Pinpoint the cell where the given text exists, returning its (x, y) midpoint coordinate. 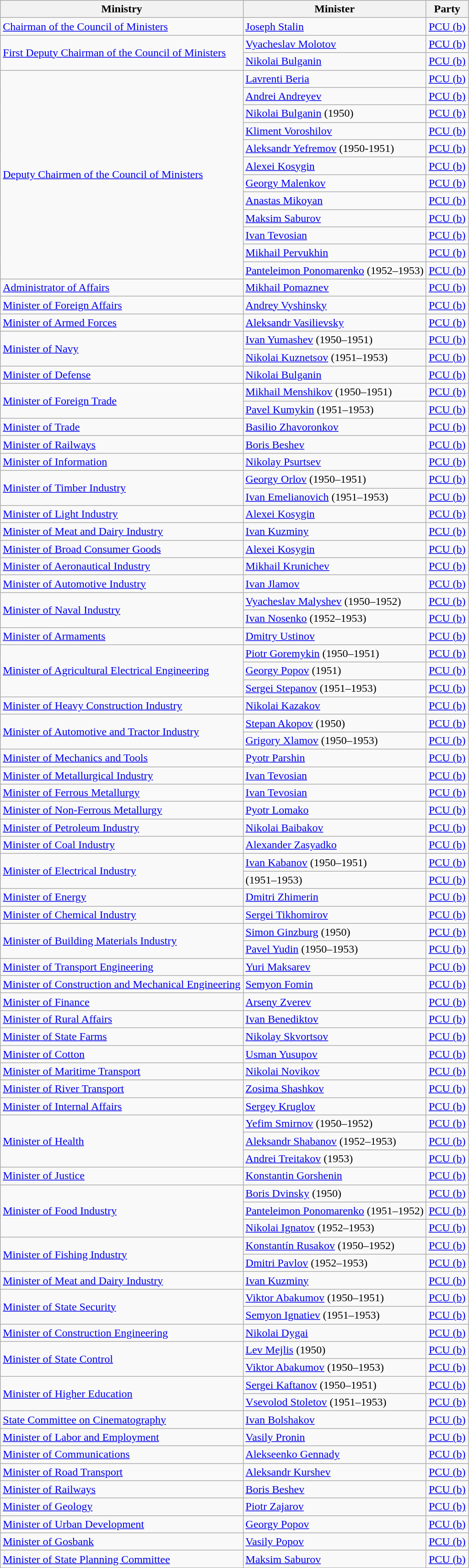
Andrei Treitakov (1953) (334, 1158)
Ivan Nosenko (1952–1953) (334, 619)
Minister of Petroleum Industry (122, 828)
Mikhail Pomaznev (334, 288)
Minister of Gosbank (122, 1541)
Minister of Timber Industry (122, 488)
Arseny Zverev (334, 1002)
First Deputy Chairman of the Council of Ministers (122, 53)
Party (447, 9)
Nikolai Baibakov (334, 828)
Zosima Shashkov (334, 1089)
Minister of Information (122, 462)
Sergei Stepanov (1951–1953) (334, 688)
Minister of Light Industry (122, 514)
Usman Yusupov (334, 1054)
Minister of Naval Industry (122, 610)
Basilio Zhavoronkov (334, 427)
Piotr Zajarov (334, 1507)
Stepan Akopov (1950) (334, 723)
Nikolai Ignatov (1952–1953) (334, 1228)
Semyon Ignatiev (1951–1953) (334, 1315)
Minister of Health (122, 1141)
Ministry (122, 9)
Minister of State Farms (122, 1036)
Vyacheslav Malyshev (1950–1952) (334, 601)
Minister of Heavy Construction Industry (122, 706)
Minister of Higher Education (122, 1394)
Nikolai Kuznetsov (1951–1953) (334, 357)
Minister of Rural Affairs (122, 1019)
Vasily Pronin (334, 1437)
Minister of Food Industry (122, 1211)
Dmitri Zhimerin (334, 897)
Ivan Jlamov (334, 584)
Andrei Andreyev (334, 96)
(1951–1953) (334, 880)
Minister of Armaments (122, 636)
Georgy Malenkov (334, 183)
Semyon Fomin (334, 984)
Minister of Justice (122, 1176)
Minister of Navy (122, 349)
Mikhail Krunichev (334, 566)
Minister of State Control (122, 1359)
Minister of Cotton (122, 1054)
Panteleimon Ponomarenko (1952–1953) (334, 270)
Minister of Defense (122, 375)
Aleksandr Vasilievsky (334, 323)
Aleksandr Yefremov (1950-1951) (334, 148)
Minister of Building Materials Industry (122, 941)
Minister of Coal Industry (122, 845)
Nikolai Novikov (334, 1072)
Georgy Popov (334, 1524)
Ivan Emelianovich (1951–1953) (334, 496)
Minister of Road Transport (122, 1472)
Panteleimon Ponomarenko (1951–1952) (334, 1211)
Minister of Metallurgical Industry (122, 776)
Minister of Finance (122, 1002)
Aleksandr Shabanov (1952–1953) (334, 1141)
Minister of Automotive Industry (122, 584)
Nikolai Kazakov (334, 706)
State Committee on Cinematography (122, 1420)
Deputy Chairmen of the Council of Ministers (122, 175)
Ivan Benediktov (334, 1019)
Minister of Transport Engineering (122, 967)
Sergey Kruglov (334, 1106)
Alekseenko Gennady (334, 1455)
Vsevolod Stoletov (1951–1953) (334, 1402)
Pyotr Lomako (334, 810)
Minister of Armed Forces (122, 323)
Minister of Urban Development (122, 1524)
Minister of State Security (122, 1306)
Lev Mejlis (1950) (334, 1350)
Nikolay Skvortsov (334, 1036)
Dmitri Pavlov (1952–1953) (334, 1263)
Mikhail Pervukhin (334, 253)
Minister of Fishing Industry (122, 1254)
Grigory Xlamov (1950–1953) (334, 740)
Minister of Chemical Industry (122, 915)
Minister of Construction Engineering (122, 1333)
Mikhail Menshikov (1950–1951) (334, 392)
Yuri Maksarev (334, 967)
Minister of Automotive and Tractor Industry (122, 732)
Pavel Kumykin (1951–1953) (334, 410)
Minister (334, 9)
Minister of Foreign Affairs (122, 305)
Minister of Broad Consumer Goods (122, 549)
Minister of Mechanics and Tools (122, 758)
Konstantin Gorshenin (334, 1176)
Minister of Foreign Trade (122, 401)
Ivan Yumashev (1950–1951) (334, 340)
Minister of Non-Ferrous Metallurgy (122, 810)
Minister of State Planning Committee (122, 1559)
Minister of Internal Affairs (122, 1106)
Administrator of Affairs (122, 288)
Nikolai Bulganin (1950) (334, 113)
Minister of River Transport (122, 1089)
Kliment Voroshilov (334, 131)
Georgy Orlov (1950–1951) (334, 479)
Aleksandr Kurshev (334, 1472)
Viktor Abakumov (1950–1953) (334, 1368)
Minister of Geology (122, 1507)
Nikolay Psurtsev (334, 462)
Ivan Bolshakov (334, 1420)
Vyacheslav Molotov (334, 44)
Minister of Communications (122, 1455)
Minister of Agricultural Electrical Engineering (122, 671)
Pyotr Parshin (334, 758)
Minister of Construction and Mechanical Engineering (122, 984)
Alexander Zasyadko (334, 845)
Minister of Maritime Transport (122, 1072)
Piotr Goremykin (1950–1951) (334, 653)
Simon Ginzburg (1950) (334, 932)
Joseph Stalin (334, 27)
Minister of Trade (122, 427)
Sergei Tikhomirov (334, 915)
Minister of Labor and Employment (122, 1437)
Ivan Kabanov (1950–1951) (334, 862)
Pavel Yudin (1950–1953) (334, 949)
Minister of Energy (122, 897)
Lavrenti Beria (334, 79)
Konstantín Rusakov (1950–1952) (334, 1245)
Yefim Smirnov (1950–1952) (334, 1124)
Georgy Popov (1951) (334, 671)
Sergei Kaftanov (1950–1951) (334, 1385)
Anastas Mikoyan (334, 200)
Minister of Aeronautical Industry (122, 566)
Minister of Ferrous Metallurgy (122, 793)
Minister of Electrical Industry (122, 871)
Dmitry Ustinov (334, 636)
Nikolai Dygai (334, 1333)
Vasily Popov (334, 1541)
Boris Dvinsky (1950) (334, 1193)
Andrey Vyshinsky (334, 305)
Chairman of the Council of Ministers (122, 27)
Viktor Abakumov (1950–1951) (334, 1298)
